Return the [x, y] coordinate for the center point of the cell that contains the specified text.  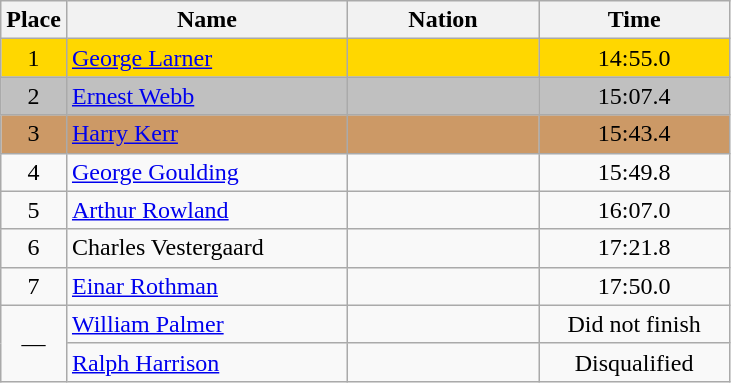
6 [34, 248]
Harry Kerr [206, 134]
William Palmer [206, 324]
17:50.0 [634, 286]
2 [34, 96]
16:07.0 [634, 210]
Arthur Rowland [206, 210]
4 [34, 172]
15:43.4 [634, 134]
Einar Rothman [206, 286]
Time [634, 20]
17:21.8 [634, 248]
15:49.8 [634, 172]
Charles Vestergaard [206, 248]
Did not finish [634, 324]
Ernest Webb [206, 96]
Nation [444, 20]
7 [34, 286]
5 [34, 210]
3 [34, 134]
15:07.4 [634, 96]
George Larner [206, 58]
14:55.0 [634, 58]
Place [34, 20]
George Goulding [206, 172]
— [34, 343]
1 [34, 58]
Name [206, 20]
Ralph Harrison [206, 362]
Disqualified [634, 362]
